Search for the cell housing the specified text and yield its [X, Y] center coordinate. 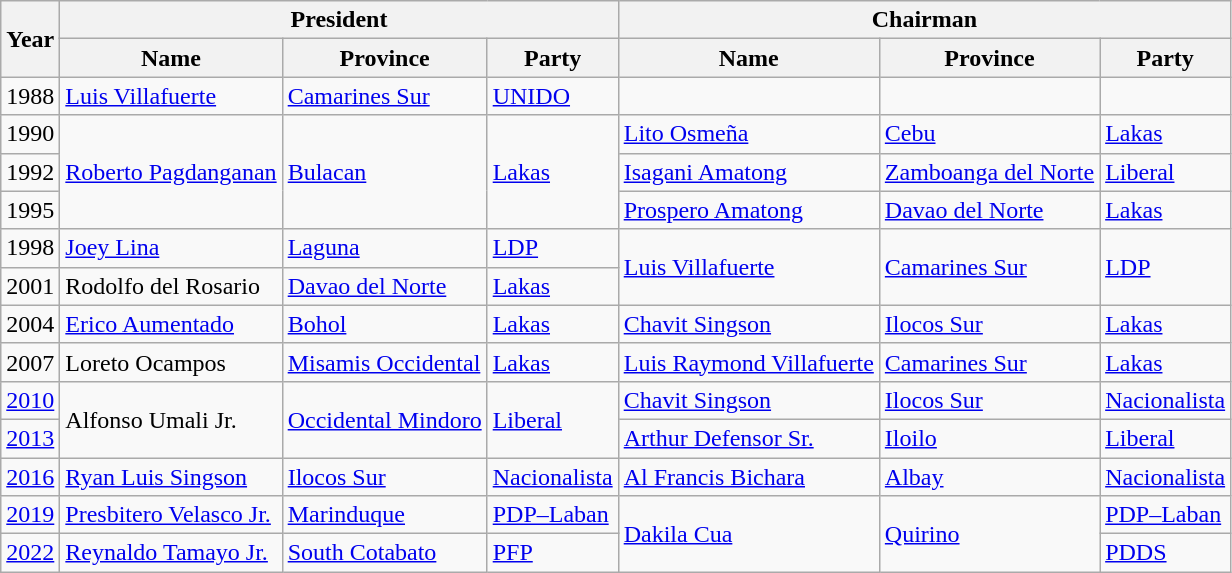
1998 [30, 248]
Marinduque [384, 515]
President [339, 20]
2010 [30, 400]
1988 [30, 96]
PDDS [1166, 553]
Roberto Pagdanganan [171, 172]
1992 [30, 172]
Alfonso Umali Jr. [171, 419]
Prospero Amatong [748, 210]
2016 [30, 477]
Al Francis Bichara [748, 477]
Dakila Cua [748, 534]
Reynaldo Tamayo Jr. [171, 553]
2022 [30, 553]
2004 [30, 324]
Albay [989, 477]
Joey Lina [171, 248]
Quirino [989, 534]
South Cotabato [384, 553]
Laguna [384, 248]
1990 [30, 134]
Iloilo [989, 438]
1995 [30, 210]
2007 [30, 362]
Luis Raymond Villafuerte [748, 362]
Zamboanga del Norte [989, 172]
Erico Aumentado [171, 324]
Occidental Mindoro [384, 419]
Year [30, 39]
PFP [552, 553]
Cebu [989, 134]
2013 [30, 438]
Ryan Luis Singson [171, 477]
Misamis Occidental [384, 362]
Presbitero Velasco Jr. [171, 515]
Rodolfo del Rosario [171, 286]
Lito Osmeña [748, 134]
UNIDO [552, 96]
2001 [30, 286]
2019 [30, 515]
Isagani Amatong [748, 172]
Chairman [924, 20]
Loreto Ocampos [171, 362]
Arthur Defensor Sr. [748, 438]
Bohol [384, 324]
Bulacan [384, 172]
